For the text-containing cell, return its midpoint in (X, Y) coordinate format. 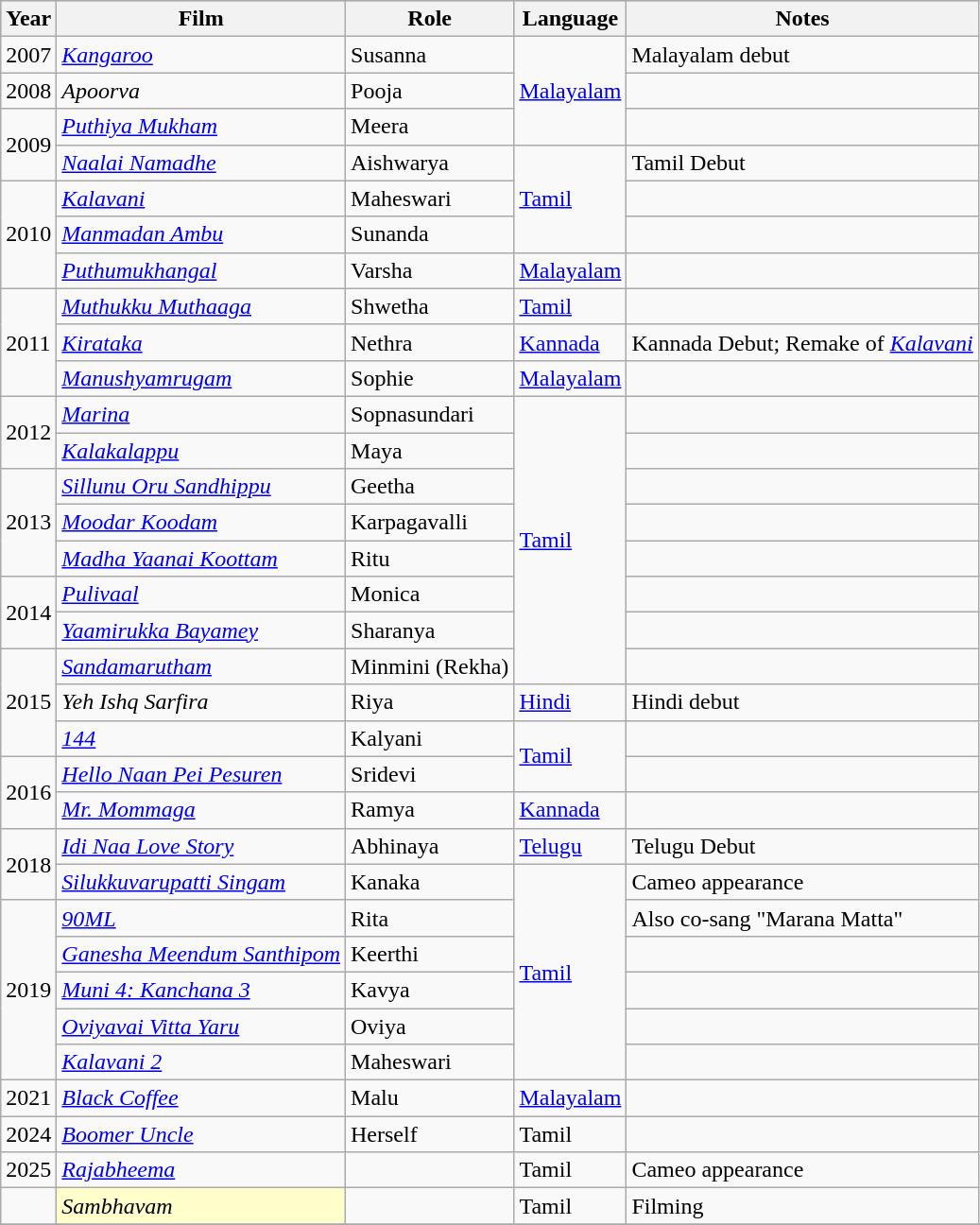
Monica (430, 595)
2015 (28, 702)
Idi Naa Love Story (201, 846)
2024 (28, 1134)
Role (430, 19)
Riya (430, 702)
Naalai Namadhe (201, 163)
Oviyavai Vitta Yaru (201, 1026)
Kangaroo (201, 55)
Tamil Debut (802, 163)
Sharanya (430, 630)
2008 (28, 91)
Keerthi (430, 954)
Also co-sang "Marana Matta" (802, 918)
Sridevi (430, 774)
Kavya (430, 990)
Kannada Debut; Remake of Kalavani (802, 342)
Karpagavalli (430, 523)
Oviya (430, 1026)
Manushyamrugam (201, 378)
Manmadan Ambu (201, 234)
Film (201, 19)
Herself (430, 1134)
Abhinaya (430, 846)
Mr. Mommaga (201, 810)
Shwetha (430, 306)
Marina (201, 414)
Kalyani (430, 738)
Yeh Ishq Sarfira (201, 702)
Aishwarya (430, 163)
Ganesha Meendum Santhipom (201, 954)
Hindi debut (802, 702)
2016 (28, 792)
Malu (430, 1098)
Rajabheema (201, 1170)
2013 (28, 523)
Black Coffee (201, 1098)
Language (571, 19)
Ritu (430, 559)
Boomer Uncle (201, 1134)
Filming (802, 1206)
Sophie (430, 378)
Yaamirukka Bayamey (201, 630)
2011 (28, 342)
Susanna (430, 55)
Puthiya Mukham (201, 127)
Varsha (430, 270)
Hindi (571, 702)
Kanaka (430, 882)
Nethra (430, 342)
Pooja (430, 91)
Sambhavam (201, 1206)
Sillunu Oru Sandhippu (201, 487)
2009 (28, 145)
2018 (28, 864)
90ML (201, 918)
144 (201, 738)
Kirataka (201, 342)
2021 (28, 1098)
Geetha (430, 487)
Malayalam debut (802, 55)
Maya (430, 451)
Telugu Debut (802, 846)
Silukkuvarupatti Singam (201, 882)
Notes (802, 19)
Kalavani 2 (201, 1062)
Muthukku Muthaaga (201, 306)
2010 (28, 234)
Sunanda (430, 234)
Year (28, 19)
Telugu (571, 846)
Muni 4: Kanchana 3 (201, 990)
Kalakalappu (201, 451)
2014 (28, 612)
2007 (28, 55)
Minmini (Rekha) (430, 666)
2012 (28, 432)
Sopnasundari (430, 414)
2025 (28, 1170)
Madha Yaanai Koottam (201, 559)
Ramya (430, 810)
Puthumukhangal (201, 270)
Sandamarutham (201, 666)
Pulivaal (201, 595)
Hello Naan Pei Pesuren (201, 774)
Rita (430, 918)
Kalavani (201, 198)
Moodar Koodam (201, 523)
Meera (430, 127)
Apoorva (201, 91)
2019 (28, 990)
